From the cell containing the given text, extract its center point as [x, y] coordinate. 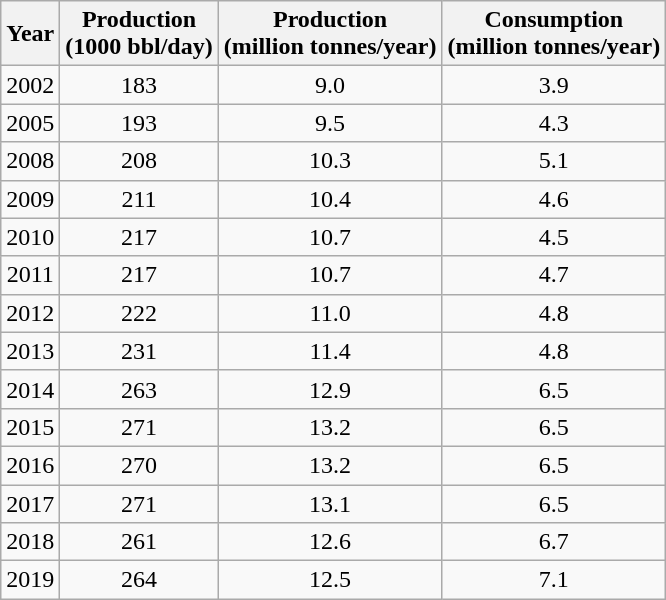
9.0 [330, 85]
Year [30, 34]
12.9 [330, 389]
264 [139, 580]
2011 [30, 275]
2005 [30, 123]
12.5 [330, 580]
5.1 [554, 161]
10.3 [330, 161]
11.4 [330, 351]
2010 [30, 237]
261 [139, 542]
2016 [30, 465]
2014 [30, 389]
222 [139, 313]
2012 [30, 313]
Production(1000 bbl/day) [139, 34]
231 [139, 351]
4.7 [554, 275]
270 [139, 465]
9.5 [330, 123]
2018 [30, 542]
2009 [30, 199]
7.1 [554, 580]
263 [139, 389]
11.0 [330, 313]
2017 [30, 503]
208 [139, 161]
10.4 [330, 199]
193 [139, 123]
2008 [30, 161]
2002 [30, 85]
2019 [30, 580]
4.3 [554, 123]
211 [139, 199]
4.6 [554, 199]
183 [139, 85]
4.5 [554, 237]
2015 [30, 427]
13.1 [330, 503]
Consumption(million tonnes/year) [554, 34]
Production(million tonnes/year) [330, 34]
3.9 [554, 85]
6.7 [554, 542]
12.6 [330, 542]
2013 [30, 351]
